Return the (x, y) coordinate for the center point of the cell that contains the specified text.  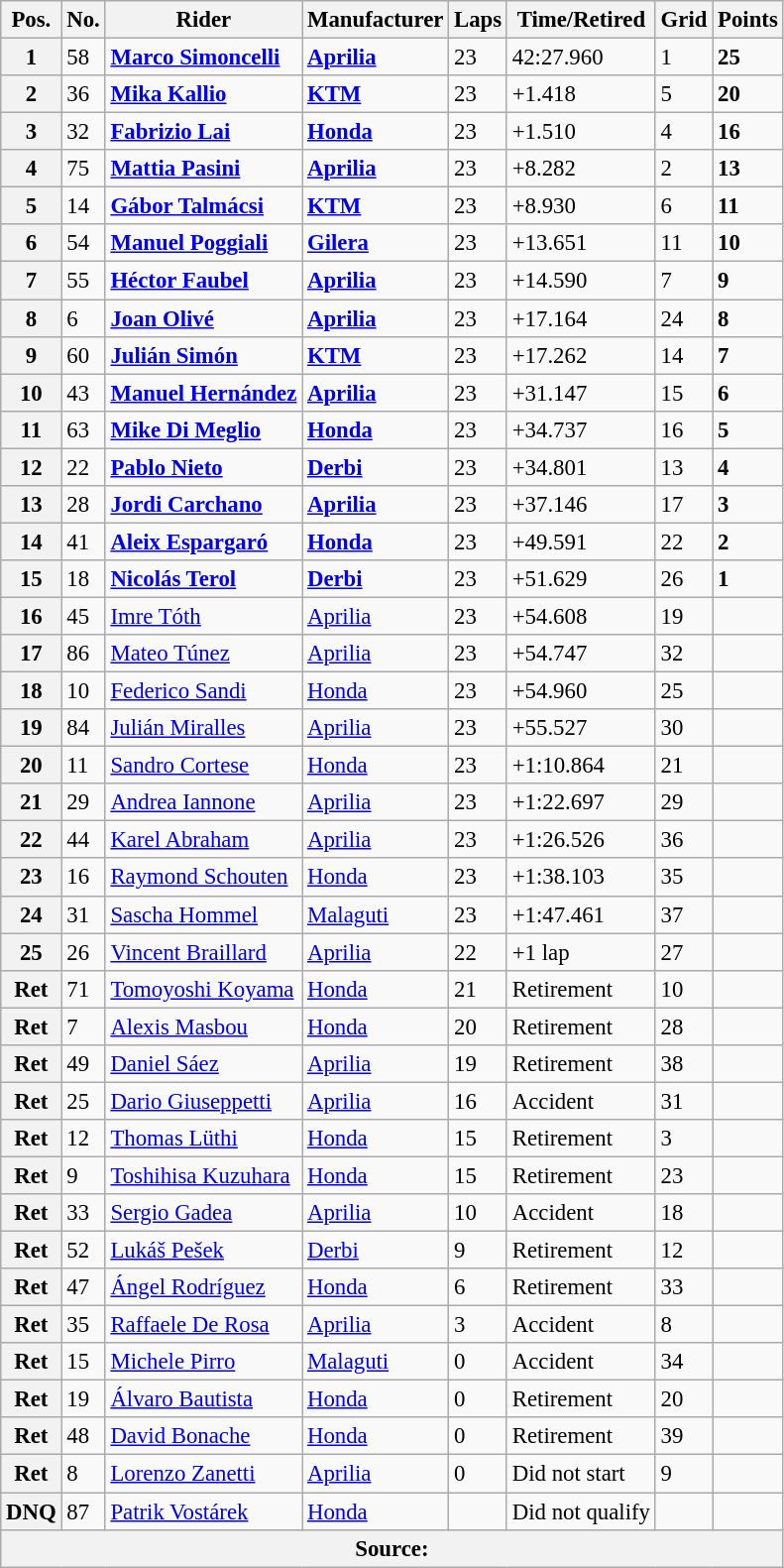
Fabrizio Lai (204, 132)
+8.930 (581, 206)
Julián Simón (204, 355)
45 (83, 616)
47 (83, 1287)
+1:47.461 (581, 914)
Sascha Hommel (204, 914)
Manuel Hernández (204, 393)
27 (684, 952)
87 (83, 1511)
Daniel Sáez (204, 1064)
63 (83, 429)
39 (684, 1437)
Karel Abraham (204, 840)
43 (83, 393)
Imre Tóth (204, 616)
75 (83, 169)
+49.591 (581, 542)
37 (684, 914)
71 (83, 989)
Rider (204, 20)
Jordi Carchano (204, 505)
Did not qualify (581, 1511)
+34.801 (581, 467)
Manufacturer (376, 20)
Joan Olivé (204, 318)
+31.147 (581, 393)
Lukáš Pešek (204, 1251)
+1:22.697 (581, 802)
Pos. (32, 20)
Thomas Lüthi (204, 1139)
Héctor Faubel (204, 281)
86 (83, 654)
30 (684, 728)
34 (684, 1362)
Time/Retired (581, 20)
Sandro Cortese (204, 766)
Gilera (376, 243)
+17.262 (581, 355)
Julián Miralles (204, 728)
52 (83, 1251)
Vincent Braillard (204, 952)
+8.282 (581, 169)
+1:26.526 (581, 840)
Mika Kallio (204, 94)
Alexis Masbou (204, 1026)
54 (83, 243)
Marco Simoncelli (204, 58)
Manuel Poggiali (204, 243)
+17.164 (581, 318)
Source: (392, 1548)
Gábor Talmácsi (204, 206)
Sergio Gadea (204, 1213)
Points (747, 20)
+54.608 (581, 616)
+37.146 (581, 505)
44 (83, 840)
+14.590 (581, 281)
+13.651 (581, 243)
+1:10.864 (581, 766)
42:27.960 (581, 58)
Raymond Schouten (204, 878)
+1:38.103 (581, 878)
Laps (478, 20)
No. (83, 20)
Andrea Iannone (204, 802)
Nicolás Terol (204, 579)
+1.418 (581, 94)
Álvaro Bautista (204, 1399)
48 (83, 1437)
+55.527 (581, 728)
DNQ (32, 1511)
+34.737 (581, 429)
Toshihisa Kuzuhara (204, 1175)
+1 lap (581, 952)
38 (684, 1064)
Raffaele De Rosa (204, 1325)
Mateo Túnez (204, 654)
Grid (684, 20)
Tomoyoshi Koyama (204, 989)
Patrik Vostárek (204, 1511)
+54.960 (581, 691)
Ángel Rodríguez (204, 1287)
58 (83, 58)
+51.629 (581, 579)
41 (83, 542)
+1.510 (581, 132)
Lorenzo Zanetti (204, 1474)
+54.747 (581, 654)
Aleix Espargaró (204, 542)
Mike Di Meglio (204, 429)
David Bonache (204, 1437)
Did not start (581, 1474)
Dario Giuseppetti (204, 1101)
55 (83, 281)
49 (83, 1064)
Mattia Pasini (204, 169)
84 (83, 728)
Federico Sandi (204, 691)
60 (83, 355)
Pablo Nieto (204, 467)
Michele Pirro (204, 1362)
